Scan for the cell matching the given text and deliver its (X, Y) coordinate at center. 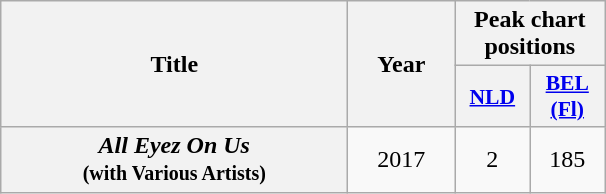
NLD (492, 96)
2017 (402, 160)
BEL(Fl) (568, 96)
2 (492, 160)
Title (174, 64)
185 (568, 160)
Year (402, 64)
All Eyez On Us (with Various Artists) (174, 160)
Peak chart positions (530, 34)
